For the text-containing cell, return its midpoint in [X, Y] coordinate format. 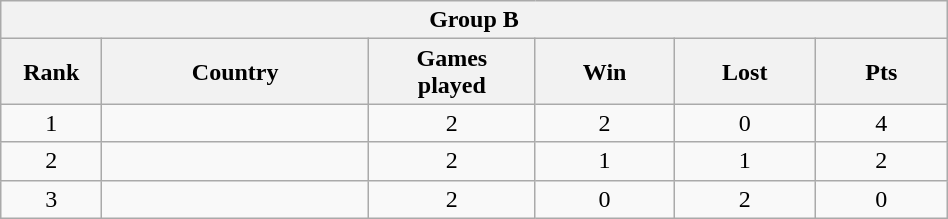
Group B [474, 20]
Rank [52, 72]
Games played [452, 72]
3 [52, 199]
4 [881, 123]
Win [604, 72]
Lost [744, 72]
Country [236, 72]
Pts [881, 72]
